Return the [X, Y] coordinate for the center point of the cell that contains the specified text.  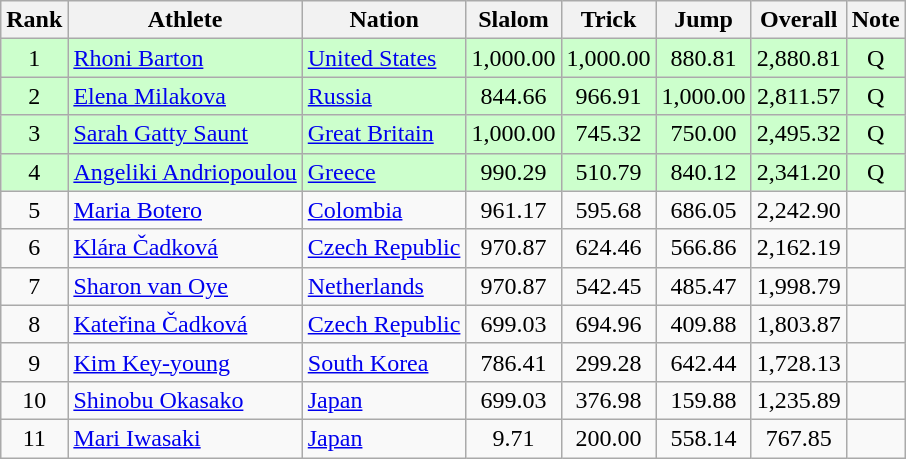
844.66 [514, 96]
7 [34, 286]
566.86 [704, 248]
3 [34, 134]
Angeliki Andriopoulou [185, 172]
1,803.87 [798, 324]
2,811.57 [798, 96]
Kim Key-young [185, 362]
880.81 [704, 58]
United States [384, 58]
299.28 [608, 362]
Sarah Gatty Saunt [185, 134]
694.96 [608, 324]
750.00 [704, 134]
Elena Milakova [185, 96]
2,162.19 [798, 248]
Nation [384, 20]
1 [34, 58]
Mari Iwasaki [185, 438]
Shinobu Okasako [185, 400]
Athlete [185, 20]
1,728.13 [798, 362]
966.91 [608, 96]
624.46 [608, 248]
Overall [798, 20]
8 [34, 324]
595.68 [608, 210]
Great Britain [384, 134]
South Korea [384, 362]
Slalom [514, 20]
786.41 [514, 362]
11 [34, 438]
Greece [384, 172]
Klára Čadková [185, 248]
840.12 [704, 172]
2 [34, 96]
1,235.89 [798, 400]
Trick [608, 20]
Note [876, 20]
4 [34, 172]
961.17 [514, 210]
990.29 [514, 172]
485.47 [704, 286]
2,242.90 [798, 210]
1,998.79 [798, 286]
642.44 [704, 362]
5 [34, 210]
Russia [384, 96]
10 [34, 400]
745.32 [608, 134]
Rank [34, 20]
9.71 [514, 438]
159.88 [704, 400]
Rhoni Barton [185, 58]
6 [34, 248]
558.14 [704, 438]
2,495.32 [798, 134]
2,341.20 [798, 172]
200.00 [608, 438]
510.79 [608, 172]
Jump [704, 20]
Colombia [384, 210]
2,880.81 [798, 58]
Netherlands [384, 286]
376.98 [608, 400]
Sharon van Oye [185, 286]
767.85 [798, 438]
Maria Botero [185, 210]
409.88 [704, 324]
542.45 [608, 286]
9 [34, 362]
686.05 [704, 210]
Kateřina Čadková [185, 324]
